Return (X, Y) of the center of cell containing provided text 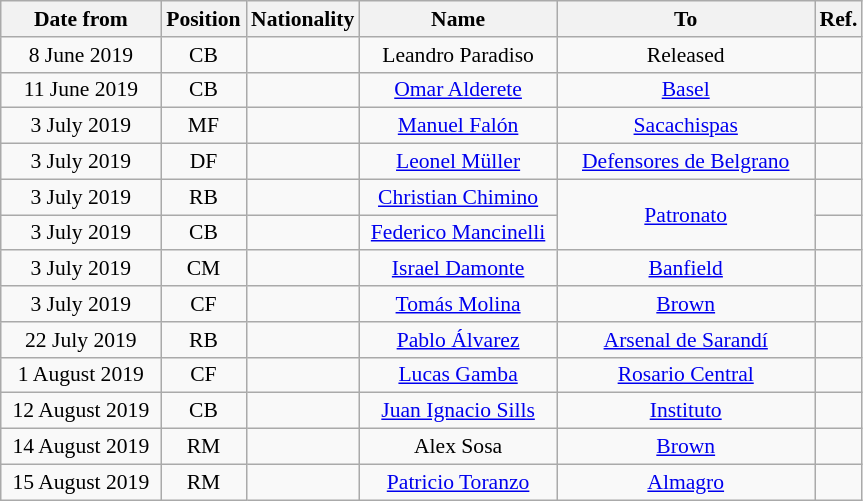
Pablo Álvarez (458, 340)
DF (204, 162)
8 June 2019 (81, 55)
Israel Damonte (458, 269)
MF (204, 126)
To (686, 19)
Basel (686, 90)
Name (458, 19)
Tomás Molina (458, 304)
Lucas Gamba (458, 375)
Almagro (686, 482)
Christian Chimino (458, 197)
Ref. (839, 19)
Patricio Toranzo (458, 482)
Banfield (686, 269)
Patronato (686, 214)
Omar Alderete (458, 90)
Federico Mancinelli (458, 233)
Sacachispas (686, 126)
Manuel Falón (458, 126)
Juan Ignacio Sills (458, 411)
Position (204, 19)
Leandro Paradiso (458, 55)
Date from (81, 19)
Leonel Müller (458, 162)
Defensores de Belgrano (686, 162)
12 August 2019 (81, 411)
Arsenal de Sarandí (686, 340)
1 August 2019 (81, 375)
Nationality (302, 19)
CM (204, 269)
14 August 2019 (81, 447)
11 June 2019 (81, 90)
Instituto (686, 411)
Rosario Central (686, 375)
Released (686, 55)
15 August 2019 (81, 482)
Alex Sosa (458, 447)
22 July 2019 (81, 340)
